Provide the (x, y) coordinate of the cell's center where the given text is located.  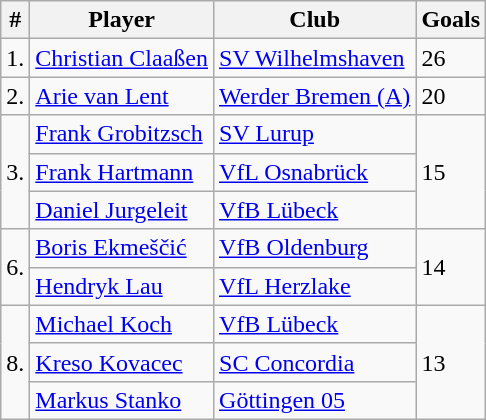
Daniel Jurgeleit (122, 210)
2. (16, 96)
Frank Grobitzsch (122, 134)
13 (451, 362)
Boris Ekmeščić (122, 248)
SV Wilhelmshaven (315, 58)
Göttingen 05 (315, 400)
Frank Hartmann (122, 172)
Michael Koch (122, 324)
SV Lurup (315, 134)
# (16, 20)
VfL Herzlake (315, 286)
Werder Bremen (A) (315, 96)
Kreso Kovacec (122, 362)
Christian Claaßen (122, 58)
15 (451, 172)
Hendryk Lau (122, 286)
Club (315, 20)
26 (451, 58)
14 (451, 267)
VfL Osnabrück (315, 172)
6. (16, 267)
Markus Stanko (122, 400)
SC Concordia (315, 362)
20 (451, 96)
Goals (451, 20)
Player (122, 20)
1. (16, 58)
Arie van Lent (122, 96)
3. (16, 172)
VfB Oldenburg (315, 248)
8. (16, 362)
